Scan for the cell matching the given text and deliver its (x, y) coordinate at center. 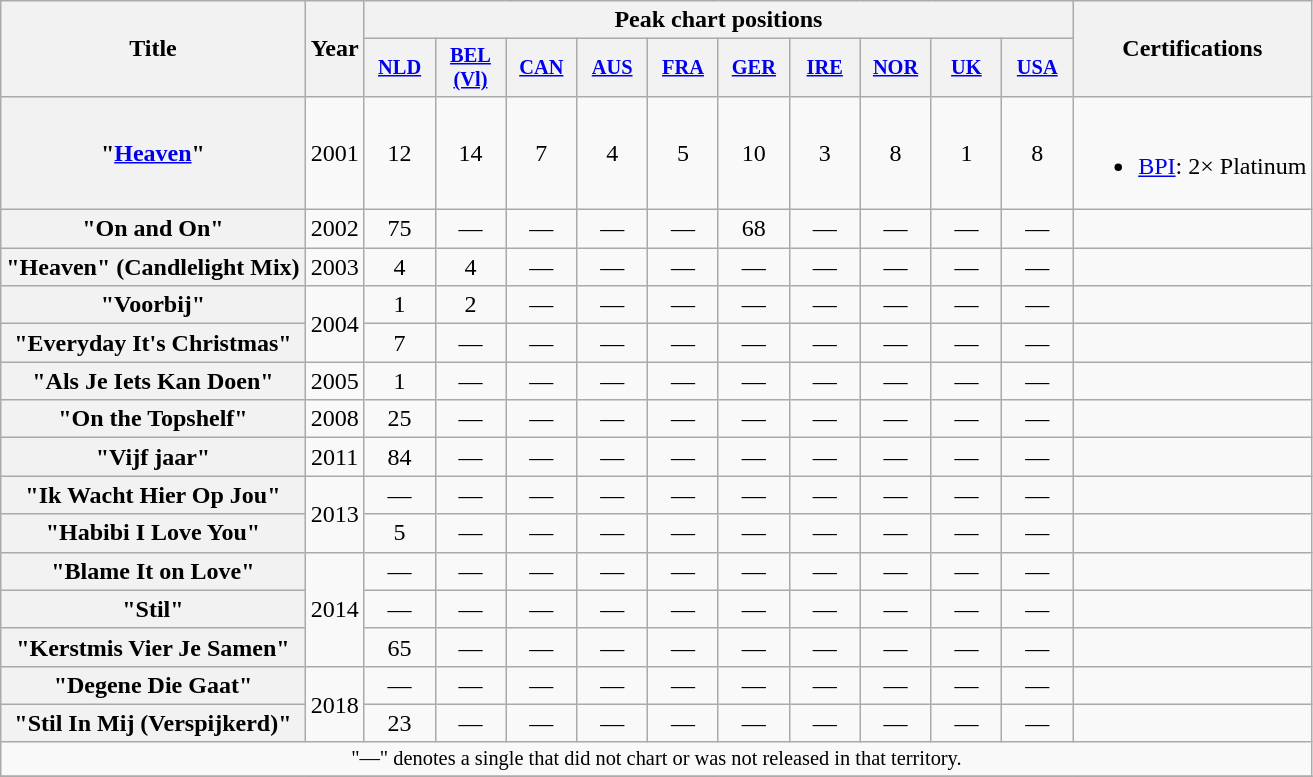
Year (334, 49)
2001 (334, 152)
2 (470, 305)
2002 (334, 229)
2003 (334, 267)
68 (754, 229)
23 (400, 723)
2005 (334, 381)
2004 (334, 324)
75 (400, 229)
2018 (334, 704)
FRA (684, 68)
"On and On" (153, 229)
3 (824, 152)
USA (1038, 68)
"Als Je Iets Kan Doen" (153, 381)
"Kerstmis Vier Je Samen" (153, 647)
"Stil" (153, 609)
"On the Topshelf" (153, 419)
2014 (334, 609)
NLD (400, 68)
"Stil In Mij (Verspijkerd)" (153, 723)
"Everyday It's Christmas" (153, 343)
65 (400, 647)
Certifications (1192, 49)
"Heaven" (153, 152)
Peak chart positions (718, 20)
14 (470, 152)
25 (400, 419)
"—" denotes a single that did not chart or was not released in that territory. (656, 759)
"Vijf jaar" (153, 457)
Title (153, 49)
2013 (334, 514)
2008 (334, 419)
"Voorbij" (153, 305)
"Degene Die Gaat" (153, 685)
GER (754, 68)
10 (754, 152)
BPI: 2× Platinum (1192, 152)
CAN (542, 68)
NOR (896, 68)
12 (400, 152)
84 (400, 457)
AUS (612, 68)
2011 (334, 457)
BEL(Vl) (470, 68)
"Habibi I Love You" (153, 533)
UK (966, 68)
"Heaven" (Candlelight Mix) (153, 267)
"Ik Wacht Hier Op Jou" (153, 495)
IRE (824, 68)
"Blame It on Love" (153, 571)
